Find where the given text appears and provide that cell's center as [X, Y] coordinate. 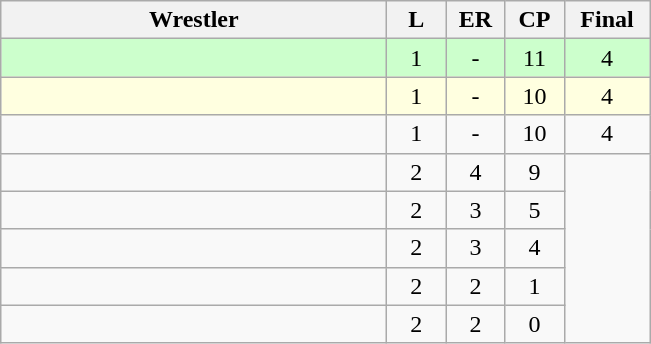
ER [476, 20]
9 [534, 172]
Final [607, 20]
11 [534, 58]
Wrestler [194, 20]
5 [534, 210]
CP [534, 20]
L [416, 20]
0 [534, 324]
